Locate the cell with the specified text and output its [X, Y] center coordinate. 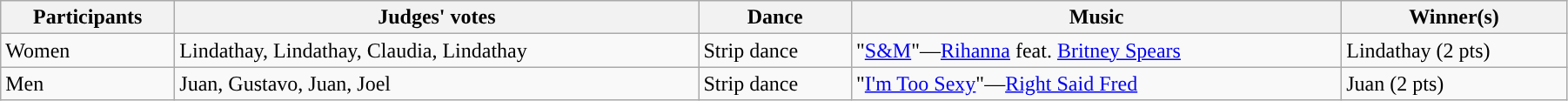
Dance [775, 17]
Juan (2 pts) [1455, 84]
Men [88, 84]
Juan, Gustavo, Juan, Joel [437, 84]
Participants [88, 17]
Women [88, 50]
Winner(s) [1455, 17]
Lindathay (2 pts) [1455, 50]
"I'm Too Sexy"—Right Said Fred [1096, 84]
"S&M"—Rihanna feat. Britney Spears [1096, 50]
Judges' votes [437, 17]
Lindathay, Lindathay, Claudia, Lindathay [437, 50]
Music [1096, 17]
